Output the (x, y) coordinate of the center of the cell containing the given text.  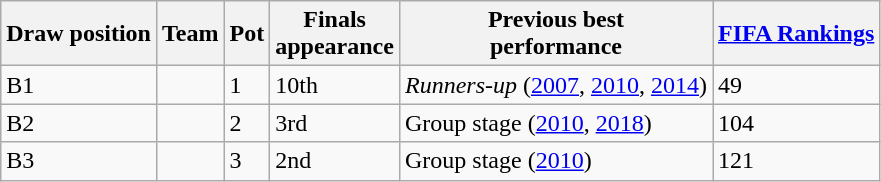
3rd (335, 123)
B3 (79, 161)
Draw position (79, 34)
3 (247, 161)
B1 (79, 85)
Pot (247, 34)
Runners-up (2007, 2010, 2014) (556, 85)
10th (335, 85)
121 (796, 161)
Group stage (2010, 2018) (556, 123)
Finalsappearance (335, 34)
2 (247, 123)
1 (247, 85)
FIFA Rankings (796, 34)
Previous bestperformance (556, 34)
Group stage (2010) (556, 161)
2nd (335, 161)
49 (796, 85)
B2 (79, 123)
104 (796, 123)
Team (190, 34)
